Identify which cell holds the provided text, then report its [X, Y] central coordinate. 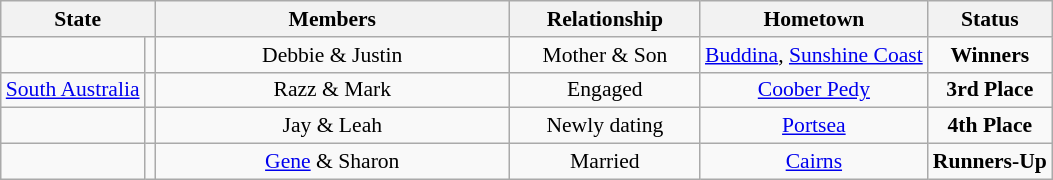
Gene & Sharon [332, 162]
Engaged [605, 90]
State [78, 19]
Buddina, Sunshine Coast [814, 55]
Members [332, 19]
Relationship [605, 19]
4th Place [990, 126]
Winners [990, 55]
Runners-Up [990, 162]
Status [990, 19]
Cairns [814, 162]
Razz & Mark [332, 90]
Debbie & Justin [332, 55]
Mother & Son [605, 55]
South Australia [73, 90]
Coober Pedy [814, 90]
Hometown [814, 19]
Jay & Leah [332, 126]
3rd Place [990, 90]
Married [605, 162]
Portsea [814, 126]
Newly dating [605, 126]
